Capture the cell that displays the provided text and extract its (X, Y) central coordinate. 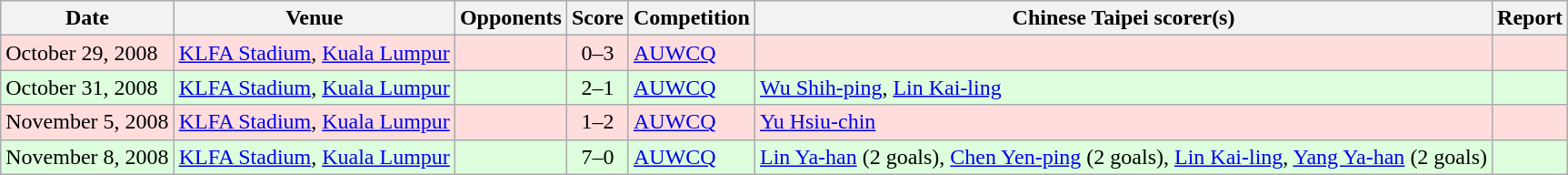
Report (1531, 18)
Yu Hsiu-chin (1124, 122)
Chinese Taipei scorer(s) (1124, 18)
Opponents (511, 18)
Score (597, 18)
October 31, 2008 (87, 87)
2–1 (597, 87)
7–0 (597, 157)
Competition (691, 18)
November 8, 2008 (87, 157)
Venue (315, 18)
0–3 (597, 53)
October 29, 2008 (87, 53)
Lin Ya-han (2 goals), Chen Yen-ping (2 goals), Lin Kai-ling, Yang Ya-han (2 goals) (1124, 157)
1–2 (597, 122)
November 5, 2008 (87, 122)
Wu Shih-ping, Lin Kai-ling (1124, 87)
Date (87, 18)
